For the text-containing cell, return its midpoint in [x, y] coordinate format. 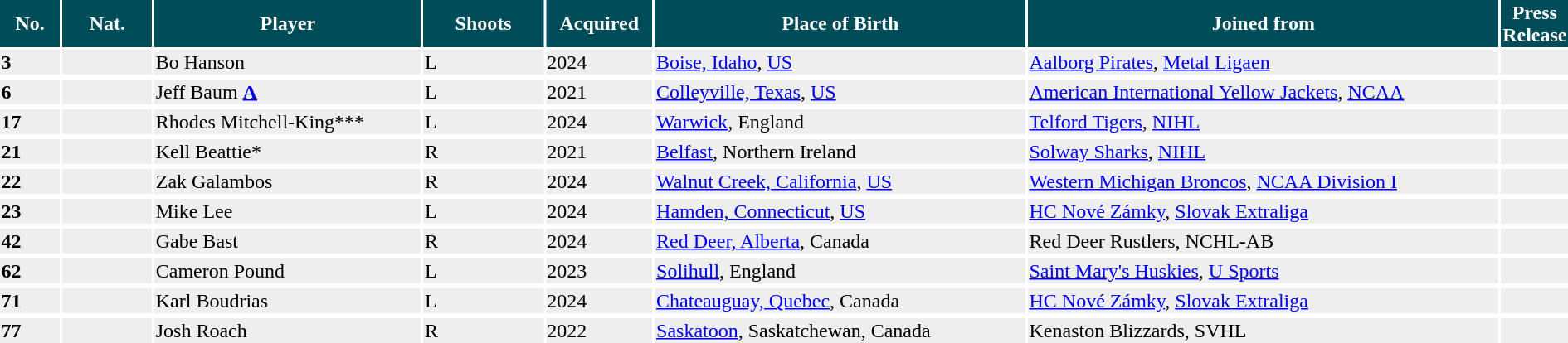
22 [30, 181]
23 [30, 211]
Chateauguay, Quebec, Canada [840, 301]
Nat. [107, 23]
Press Release [1535, 23]
Boise, Idaho, US [840, 62]
Shoots [483, 23]
Solway Sharks, NIHL [1264, 152]
Colleyville, Texas, US [840, 92]
Gabe Bast [287, 241]
Acquired [599, 23]
Saskatoon, Saskatchewan, Canada [840, 331]
No. [30, 23]
Kell Beattie* [287, 152]
Warwick, England [840, 122]
Western Michigan Broncos, NCAA Division I [1264, 181]
Place of Birth [840, 23]
Player [287, 23]
Solihull, England [840, 271]
Rhodes Mitchell-King*** [287, 122]
Walnut Creek, California, US [840, 181]
Aalborg Pirates, Metal Ligaen [1264, 62]
2022 [599, 331]
Zak Galambos [287, 181]
2023 [599, 271]
Red Deer, Alberta, Canada [840, 241]
Cameron Pound [287, 271]
17 [30, 122]
Telford Tigers, NIHL [1264, 122]
Joined from [1264, 23]
21 [30, 152]
62 [30, 271]
71 [30, 301]
American International Yellow Jackets, NCAA [1264, 92]
6 [30, 92]
Saint Mary's Huskies, U Sports [1264, 271]
Mike Lee [287, 211]
3 [30, 62]
Jeff Baum A [287, 92]
Josh Roach [287, 331]
Karl Boudrias [287, 301]
Bo Hanson [287, 62]
Hamden, Connecticut, US [840, 211]
77 [30, 331]
42 [30, 241]
Kenaston Blizzards, SVHL [1264, 331]
Red Deer Rustlers, NCHL-AB [1264, 241]
Belfast, Northern Ireland [840, 152]
